Detect which cell encompasses the target text, then output its (x, y) center coordinate. 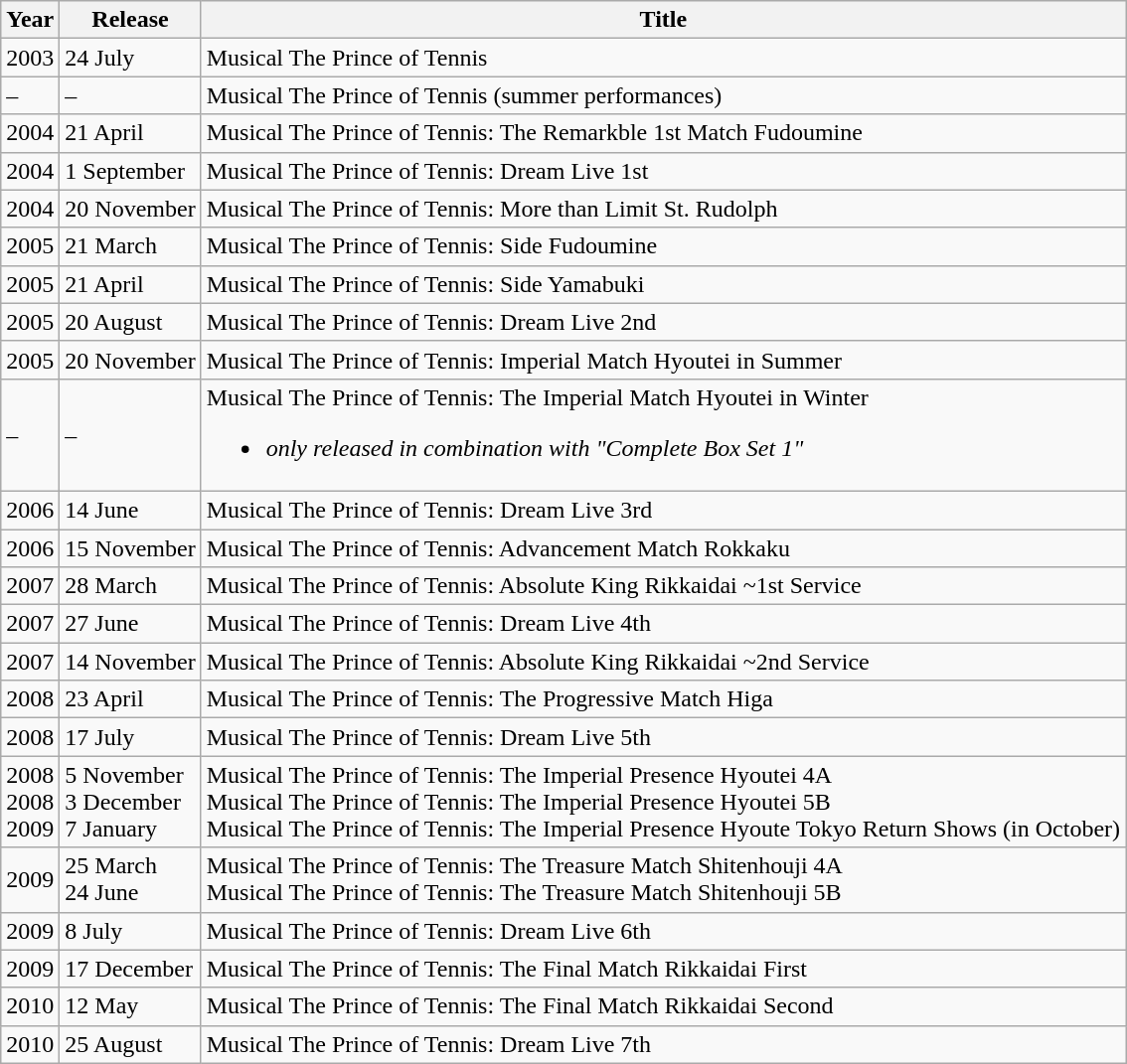
Musical The Prince of Tennis: The Imperial Match Hyoutei in Winteronly released in combination with "Complete Box Set 1" (663, 435)
5 November3 December7 January (130, 802)
23 April (130, 699)
14 November (130, 662)
20 August (130, 322)
28 March (130, 586)
21 March (130, 246)
27 June (130, 624)
Musical The Prince of Tennis: Side Yamabuki (663, 284)
Musical The Prince of Tennis: The Treasure Match Shitenhouji 4AMusical The Prince of Tennis: The Treasure Match Shitenhouji 5B (663, 880)
17 December (130, 969)
Musical The Prince of Tennis: Dream Live 6th (663, 931)
25 March24 June (130, 880)
Musical The Prince of Tennis: The Remarkble 1st Match Fudoumine (663, 133)
Musical The Prince of Tennis: Absolute King Rikkaidai ~2nd Service (663, 662)
Year (30, 20)
12 May (130, 1006)
Musical The Prince of Tennis: The Progressive Match Higa (663, 699)
Musical The Prince of Tennis: Dream Live 5th (663, 737)
Musical The Prince of Tennis (663, 58)
24 July (130, 58)
15 November (130, 547)
Musical The Prince of Tennis: Dream Live 4th (663, 624)
Musical The Prince of Tennis: The Final Match Rikkaidai Second (663, 1006)
17 July (130, 737)
1 September (130, 171)
Musical The Prince of Tennis (summer performances) (663, 95)
25 August (130, 1044)
14 June (130, 510)
2003 (30, 58)
8 July (130, 931)
Musical The Prince of Tennis: Dream Live 7th (663, 1044)
Title (663, 20)
Musical The Prince of Tennis: Dream Live 1st (663, 171)
Musical The Prince of Tennis: Advancement Match Rokkaku (663, 547)
Musical The Prince of Tennis: Dream Live 2nd (663, 322)
Musical The Prince of Tennis: Side Fudoumine (663, 246)
Musical The Prince of Tennis: Imperial Match Hyoutei in Summer (663, 360)
200820082009 (30, 802)
Musical The Prince of Tennis: Dream Live 3rd (663, 510)
Musical The Prince of Tennis: Absolute King Rikkaidai ~1st Service (663, 586)
Release (130, 20)
Musical The Prince of Tennis: The Final Match Rikkaidai First (663, 969)
Musical The Prince of Tennis: More than Limit St. Rudolph (663, 209)
